Detect which cell encompasses the target text, then output its (X, Y) center coordinate. 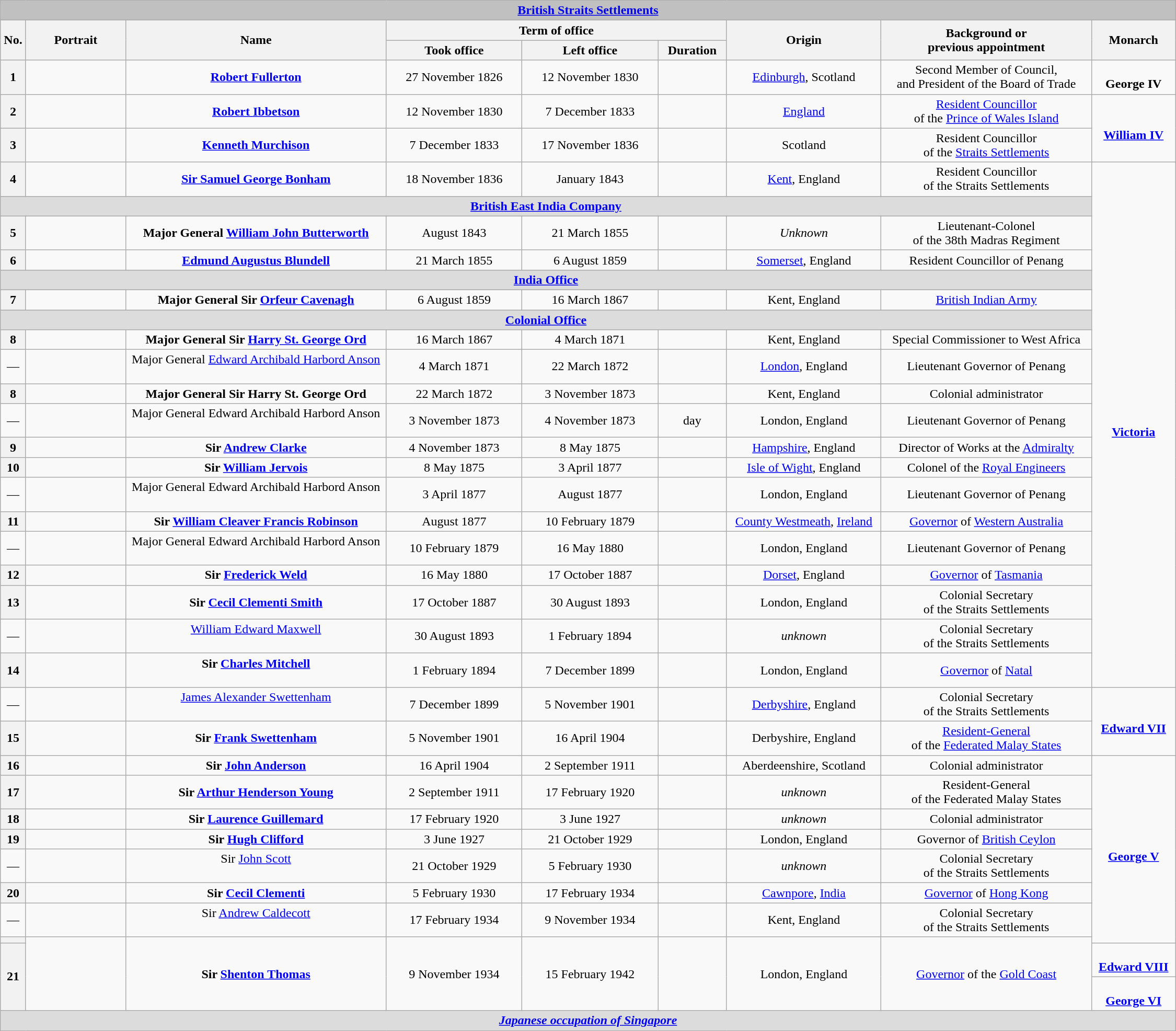
4 (14, 179)
Resident Councillorof the Prince of Wales Island (986, 111)
Cawnpore, India (804, 893)
2 (14, 111)
14 (14, 670)
Japanese occupation of Singapore (588, 1021)
August 1843 (454, 233)
Major General William John Butterworth (256, 233)
British Straits Settlements (588, 10)
Second Member of Council,and President of the Board of Trade (986, 77)
Sir Arthur Henderson Young (256, 793)
Sir Samuel George Bonham (256, 179)
Name (256, 40)
Took office (454, 50)
Robert Ibbetson (256, 111)
Aberdeenshire, Scotland (804, 765)
British Indian Army (986, 300)
Sir John Anderson (256, 765)
Sir Andrew Clarke (256, 448)
Sir Frederick Weld (256, 575)
Portrait (75, 40)
Background orprevious appointment (986, 40)
Kenneth Murchison (256, 145)
21 (14, 977)
19 (14, 839)
Governor of Natal (986, 670)
16 (14, 765)
Unknown (804, 233)
Sir Shenton Thomas (256, 973)
17 (14, 793)
Scotland (804, 145)
9 (14, 448)
Duration (692, 50)
Resident Councillor of Penang (986, 260)
Governor of Hong Kong (986, 893)
Colonial Office (546, 319)
18 November 1836 (454, 179)
17 November 1836 (590, 145)
Sir John Scott (256, 866)
Origin (804, 40)
day (692, 420)
12 (14, 575)
George V (1133, 849)
27 November 1826 (454, 77)
Sir Andrew Caldecott (256, 920)
Governor of the Gold Coast (986, 973)
15 (14, 738)
Edinburgh, Scotland (804, 77)
George IV (1133, 77)
British East India Company (546, 206)
15 February 1942 (590, 973)
13 (14, 602)
18 (14, 819)
James Alexander Swettenham (256, 704)
Robert Fullerton (256, 77)
Dorset, England (804, 575)
Major General Sir Orfeur Cavenagh (256, 300)
20 (14, 893)
Lieutenant-Colonelof the 38th Madras Regiment (986, 233)
Sir Cecil Clementi Smith (256, 602)
Victoria (1133, 425)
Sir Charles Mitchell (256, 670)
7 (14, 300)
Special Commissioner to West Africa (986, 340)
Colonel of the Royal Engineers (986, 467)
Edward VII (1133, 721)
India Office (546, 280)
Edward VIII (1133, 960)
Sir Frank Swettenham (256, 738)
William Edward Maxwell (256, 636)
Hampshire, England (804, 448)
County Westmeath, Ireland (804, 521)
3 (14, 145)
Governor of Western Australia (986, 521)
William IV (1133, 128)
Sir Cecil Clementi (256, 893)
Somerset, England (804, 260)
Director of Works at the Admiralty (986, 448)
Term of office (556, 30)
1 (14, 77)
10 (14, 467)
Monarch (1133, 40)
Left office (590, 50)
5 (14, 233)
Sir Laurence Guillemard (256, 819)
George VI (1133, 993)
Sir William Jervois (256, 467)
England (804, 111)
Sir Hugh Clifford (256, 839)
No. (14, 40)
Governor of British Ceylon (986, 839)
Edmund Augustus Blundell (256, 260)
11 (14, 521)
6 (14, 260)
Sir William Cleaver Francis Robinson (256, 521)
Isle of Wight, England (804, 467)
Governor of Tasmania (986, 575)
January 1843 (590, 179)
